Search for the cell housing the specified text and yield its [X, Y] center coordinate. 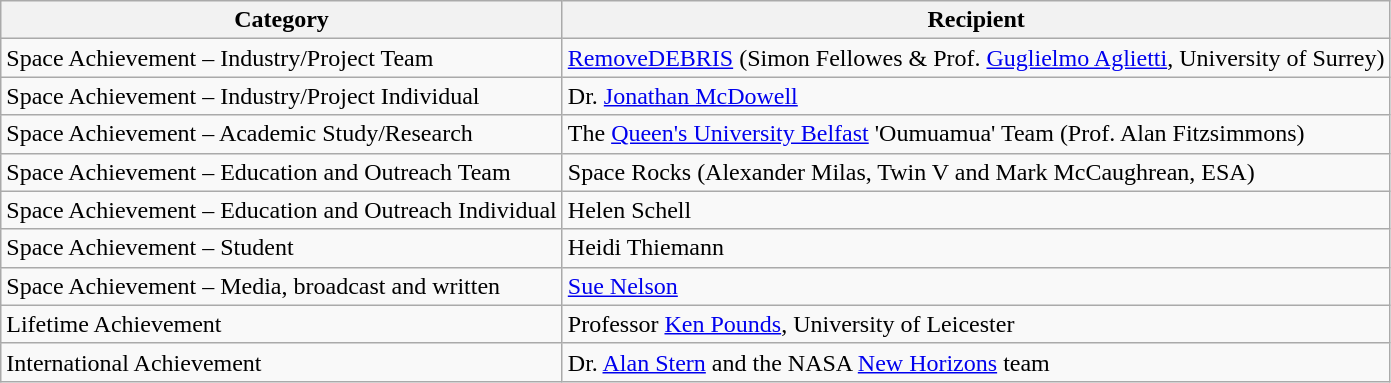
Helen Schell [976, 210]
Space Achievement – Student [282, 248]
Space Rocks (Alexander Milas, Twin V and Mark McCaughrean, ESA) [976, 172]
Sue Nelson [976, 286]
Space Achievement – Industry/Project Individual [282, 96]
Space Achievement – Education and Outreach Team [282, 172]
Space Achievement – Media, broadcast and written [282, 286]
Space Achievement – Academic Study/Research [282, 134]
Lifetime Achievement [282, 324]
The Queen's University Belfast 'Oumuamua' Team (Prof. Alan Fitzsimmons) [976, 134]
Heidi Thiemann [976, 248]
Dr. Alan Stern and the NASA New Horizons team [976, 362]
Professor Ken Pounds, University of Leicester [976, 324]
RemoveDEBRIS (Simon Fellowes & Prof. Guglielmo Aglietti, University of Surrey) [976, 58]
Category [282, 20]
International Achievement [282, 362]
Space Achievement – Education and Outreach Individual [282, 210]
Dr. Jonathan McDowell [976, 96]
Space Achievement – Industry/Project Team [282, 58]
Recipient [976, 20]
